Output the (x, y) coordinate of the center of the cell containing the given text.  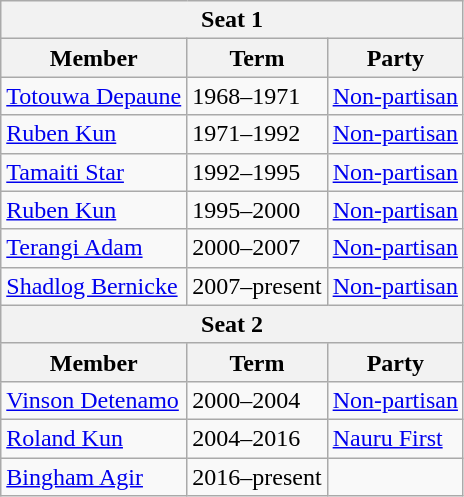
Shadlog Bernicke (94, 286)
Bingham Agir (94, 477)
Terangi Adam (94, 248)
2004–2016 (257, 438)
2007–present (257, 286)
Nauru First (395, 438)
1995–2000 (257, 210)
2000–2004 (257, 400)
Totouwa Depaune (94, 96)
Seat 1 (232, 20)
Roland Kun (94, 438)
2016–present (257, 477)
Vinson Detenamo (94, 400)
1971–1992 (257, 134)
Tamaiti Star (94, 172)
Seat 2 (232, 324)
1968–1971 (257, 96)
1992–1995 (257, 172)
2000–2007 (257, 248)
